For the text-containing cell, return its midpoint in (x, y) coordinate format. 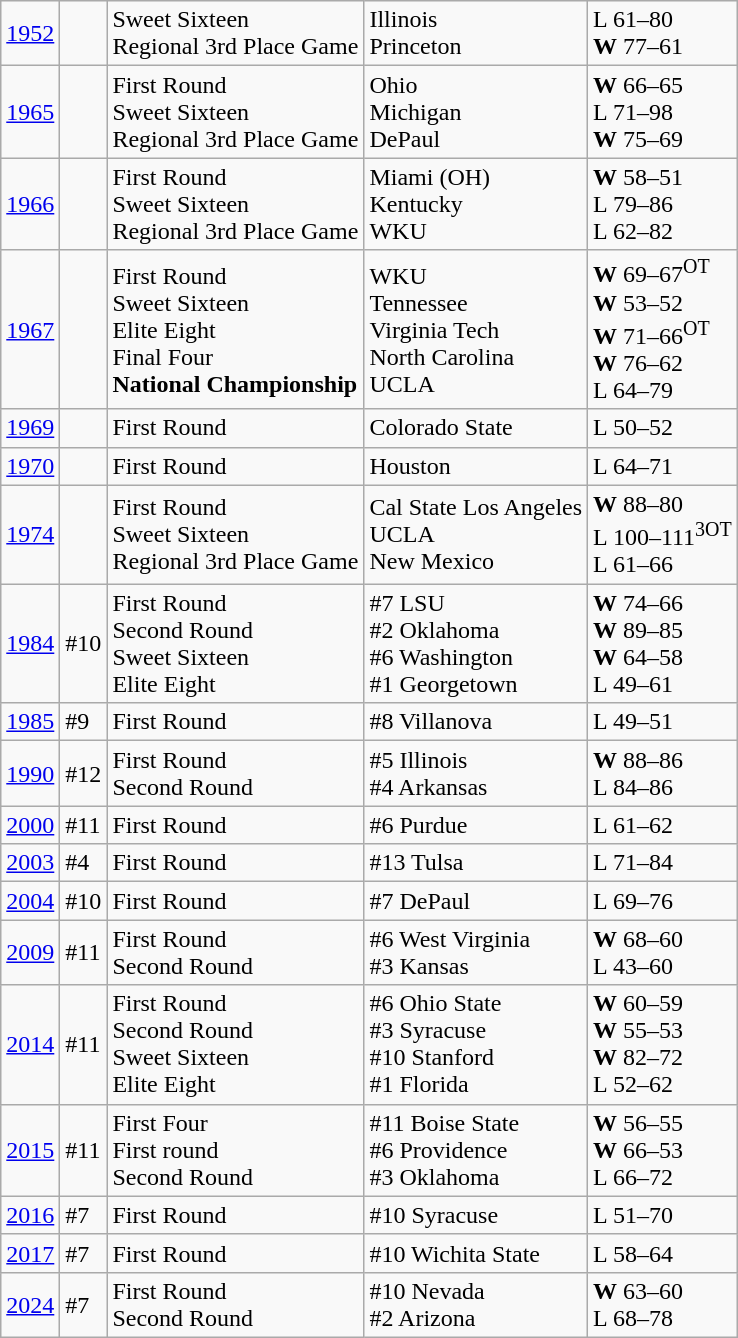
IllinoisPrinceton (476, 34)
2003 (30, 863)
WKUTennesseeVirginia TechNorth CarolinaUCLA (476, 330)
W 66–65L 71–98W 75–69 (663, 112)
2004 (30, 901)
W 88–80L 100–1113OTL 61–66 (663, 534)
#7 DePaul (476, 901)
W 60–59W 55–53W 82–72L 52–62 (663, 1044)
#4 (84, 863)
#12 (84, 774)
#6 Purdue (476, 825)
L 58–64 (663, 1253)
L 71–84 (663, 863)
1965 (30, 112)
2016 (30, 1215)
Cal State Los AngelesUCLANew Mexico (476, 534)
1990 (30, 774)
#6 West Virginia#3 Kansas (476, 952)
W 63–60L 68–78 (663, 1304)
1985 (30, 722)
Miami (OH)KentuckyWKU (476, 204)
#10 Nevada#2 Arizona (476, 1304)
#9 (84, 722)
First FourFirst round Second Round (236, 1150)
L 69–76 (663, 901)
1967 (30, 330)
W 68–60L 43–60 (663, 952)
2014 (30, 1044)
OhioMichiganDePaul (476, 112)
2017 (30, 1253)
#7 LSU#2 Oklahoma#6 Washington#1 Georgetown (476, 644)
#5 Illinois#4 Arkansas (476, 774)
1974 (30, 534)
#10 Wichita State (476, 1253)
W 56–55W 66–53L 66–72 (663, 1150)
1966 (30, 204)
W 58–51L 79–86L 62–82 (663, 204)
Houston (476, 466)
2015 (30, 1150)
#13 Tulsa (476, 863)
#10 Syracuse (476, 1215)
2024 (30, 1304)
L 50–52 (663, 428)
#8 Villanova (476, 722)
2000 (30, 825)
#11 Boise State#6 Providence#3 Oklahoma (476, 1150)
W 88–86L 84–86 (663, 774)
Colorado State (476, 428)
#6 Ohio State#3 Syracuse#10 Stanford#1 Florida (476, 1044)
L 61–62 (663, 825)
First RoundSweet SixteenElite EightFinal FourNational Championship (236, 330)
L 64–71 (663, 466)
W 74–66W 89–85W 64–58L 49–61 (663, 644)
1969 (30, 428)
2009 (30, 952)
1970 (30, 466)
W 69–67OTW 53–52W 71–66OTW 76–62L 64–79 (663, 330)
1952 (30, 34)
1984 (30, 644)
Sweet SixteenRegional 3rd Place Game (236, 34)
L 51–70 (663, 1215)
L 61–80W 77–61 (663, 34)
L 49–51 (663, 722)
